From the cell containing the given text, extract its center point as (x, y) coordinate. 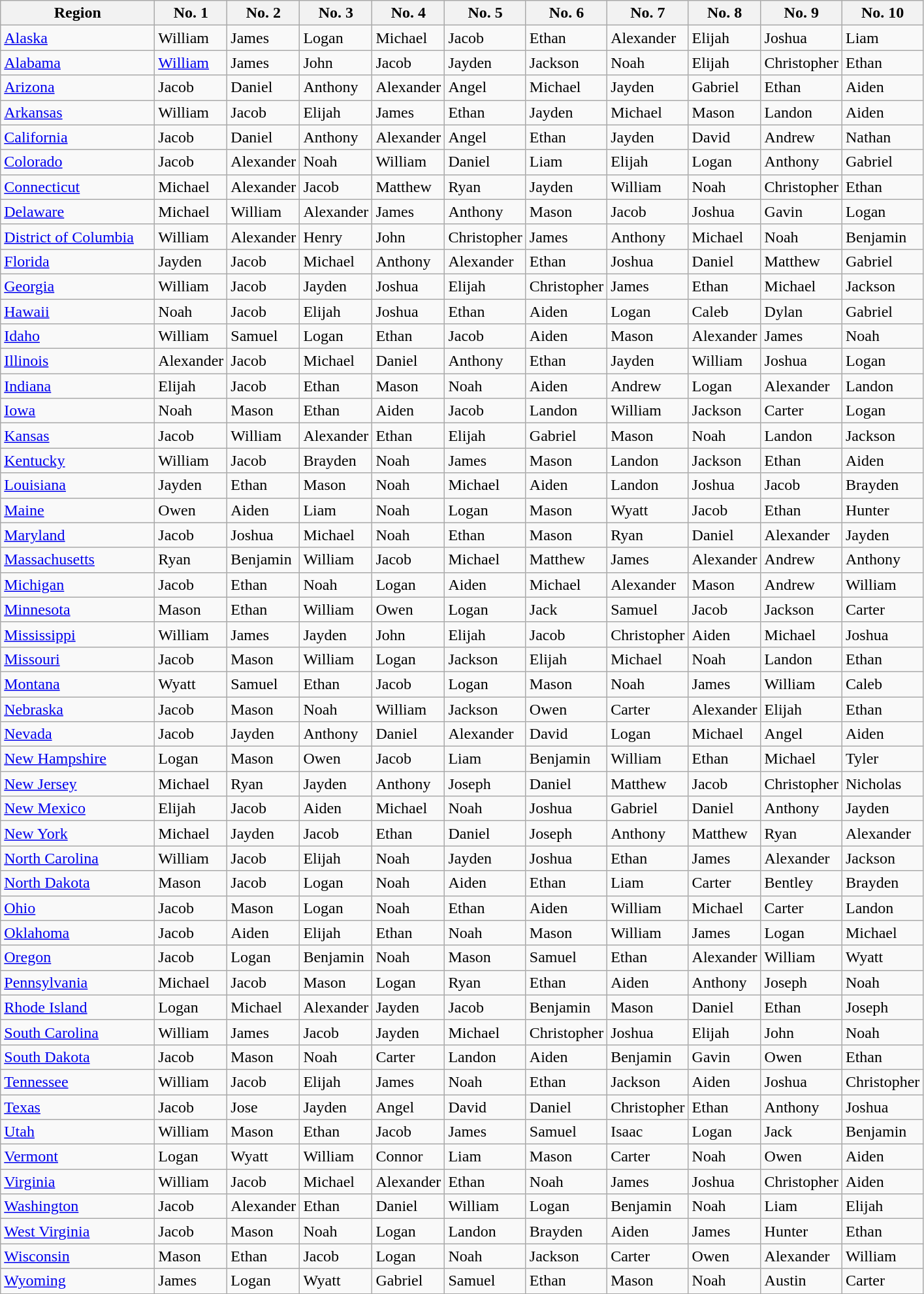
No. 9 (801, 13)
Wyoming (78, 1281)
Tennessee (78, 1082)
New York (78, 833)
Washington (78, 1206)
Idaho (78, 336)
No. 4 (409, 13)
Arizona (78, 88)
Connecticut (78, 187)
Nathan (882, 137)
Missouri (78, 659)
North Dakota (78, 883)
Hawaii (78, 312)
Austin (801, 1281)
Isaac (648, 1132)
South Dakota (78, 1057)
Ohio (78, 908)
Indiana (78, 386)
Texas (78, 1107)
No. 6 (566, 13)
New Jersey (78, 784)
Michigan (78, 585)
South Carolina (78, 1032)
District of Columbia (78, 236)
Jose (264, 1107)
Arkansas (78, 112)
Nebraska (78, 709)
Oregon (78, 958)
Kansas (78, 436)
Pennsylvania (78, 982)
Nicholas (882, 784)
No. 5 (485, 13)
Rhode Island (78, 1007)
Virginia (78, 1182)
Maine (78, 510)
New Mexico (78, 809)
Utah (78, 1132)
No. 2 (264, 13)
Vermont (78, 1157)
No. 10 (882, 13)
West Virginia (78, 1231)
Massachusetts (78, 560)
North Carolina (78, 858)
Mississippi (78, 634)
Region (78, 13)
Iowa (78, 411)
No. 8 (725, 13)
Kentucky (78, 461)
Nevada (78, 734)
Georgia (78, 286)
California (78, 137)
Oklahoma (78, 933)
Colorado (78, 162)
No. 1 (191, 13)
Dylan (801, 312)
Wisconsin (78, 1256)
Delaware (78, 212)
Tyler (882, 759)
Florida (78, 261)
Minnesota (78, 609)
Illinois (78, 361)
Bentley (801, 883)
New Hampshire (78, 759)
Louisiana (78, 485)
Connor (409, 1157)
Maryland (78, 535)
No. 3 (336, 13)
Montana (78, 684)
Alabama (78, 63)
Alaska (78, 38)
No. 7 (648, 13)
Henry (336, 236)
